Find where the given text appears and provide that cell's center as [x, y] coordinate. 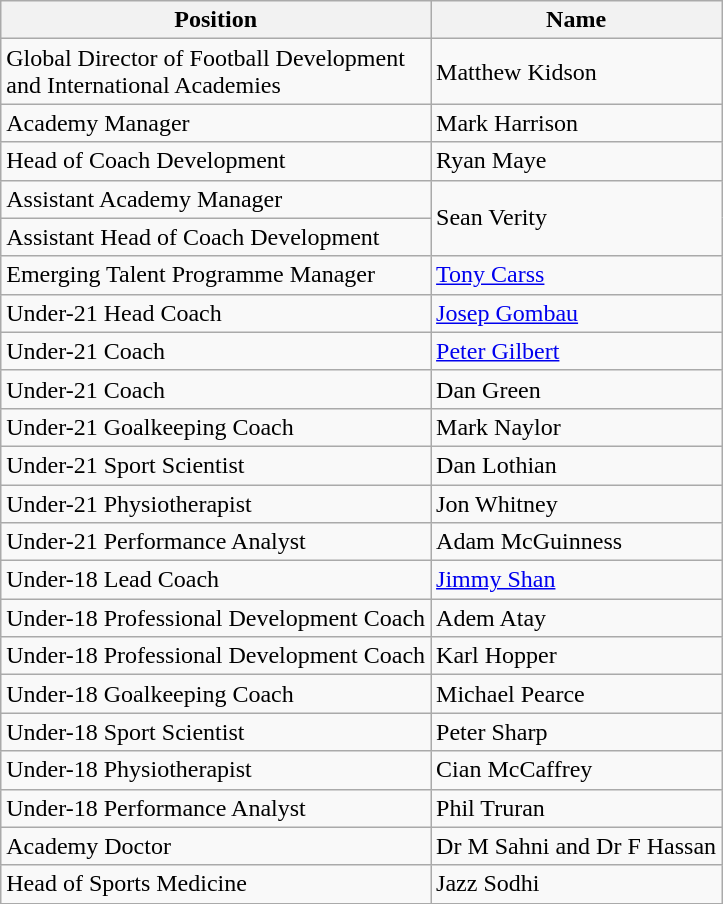
Tony Carss [576, 275]
Under-18 Goalkeeping Coach [216, 694]
Sean Verity [576, 218]
Under-21 Sport Scientist [216, 465]
Under-18 Lead Coach [216, 580]
Assistant Academy Manager [216, 199]
Peter Sharp [576, 732]
Academy Manager [216, 123]
Emerging Talent Programme Manager [216, 275]
Under-18 Performance Analyst [216, 808]
Dan Lothian [576, 465]
Jon Whitney [576, 503]
Mark Naylor [576, 427]
Matthew Kidson [576, 72]
Assistant Head of Coach Development [216, 237]
Ryan Maye [576, 161]
Under-18 Physiotherapist [216, 770]
Adam McGuinness [576, 542]
Phil Truran [576, 808]
Global Director of Football Developmentand International Academies [216, 72]
Peter Gilbert [576, 351]
Under-18 Sport Scientist [216, 732]
Jimmy Shan [576, 580]
Position [216, 20]
Karl Hopper [576, 656]
Head of Sports Medicine [216, 884]
Under-21 Goalkeeping Coach [216, 427]
Academy Doctor [216, 846]
Under-21 Performance Analyst [216, 542]
Cian McCaffrey [576, 770]
Under-21 Physiotherapist [216, 503]
Head of Coach Development [216, 161]
Jazz Sodhi [576, 884]
Dan Green [576, 389]
Dr M Sahni and Dr F Hassan [576, 846]
Josep Gombau [576, 313]
Adem Atay [576, 618]
Name [576, 20]
Under-21 Head Coach [216, 313]
Michael Pearce [576, 694]
Mark Harrison [576, 123]
